Capture the cell that displays the provided text and extract its (x, y) central coordinate. 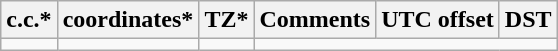
c.c.* (29, 20)
UTC offset (438, 20)
coordinates* (128, 20)
DST (528, 20)
TZ* (226, 20)
Comments (315, 20)
